Find where the given text appears and provide that cell's center as (x, y) coordinate. 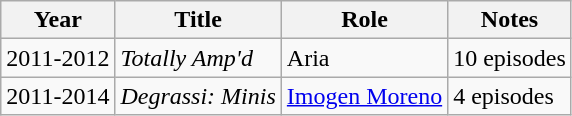
Year (58, 20)
Aria (364, 58)
Role (364, 20)
Imogen Moreno (364, 96)
Totally Amp'd (198, 58)
10 episodes (510, 58)
2011-2012 (58, 58)
Title (198, 20)
Degrassi: Minis (198, 96)
Notes (510, 20)
2011-2014 (58, 96)
4 episodes (510, 96)
